Output the (X, Y) coordinate of the center of the cell containing the given text.  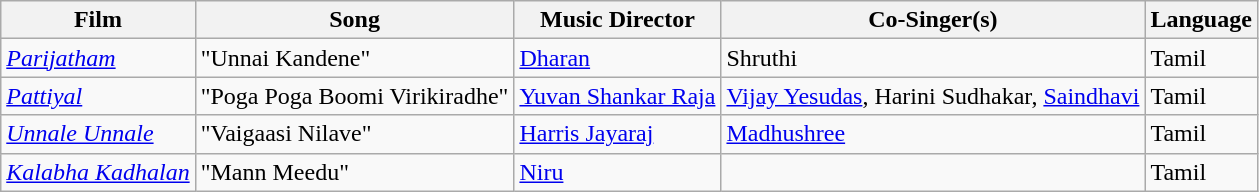
"Mann Meedu" (354, 172)
Dharan (618, 58)
Music Director (618, 20)
Shruthi (933, 58)
"Unnai Kandene" (354, 58)
"Poga Poga Boomi Virikiradhe" (354, 96)
Harris Jayaraj (618, 134)
Language (1201, 20)
Unnale Unnale (98, 134)
Film (98, 20)
Vijay Yesudas, Harini Sudhakar, Saindhavi (933, 96)
Parijatham (98, 58)
Co-Singer(s) (933, 20)
Song (354, 20)
"Vaigaasi Nilave" (354, 134)
Madhushree (933, 134)
Pattiyal (98, 96)
Niru (618, 172)
Kalabha Kadhalan (98, 172)
Yuvan Shankar Raja (618, 96)
